Detect which cell encompasses the target text, then output its [X, Y] center coordinate. 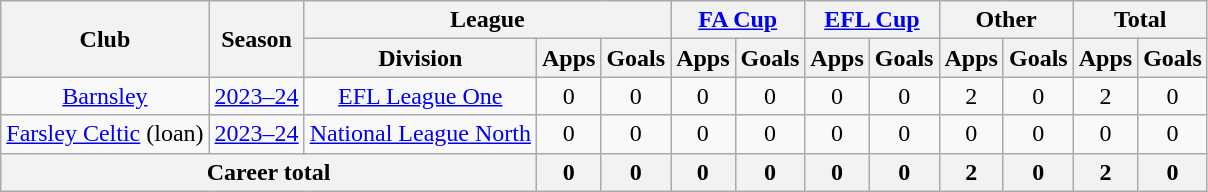
EFL Cup [872, 20]
Club [105, 39]
EFL League One [420, 96]
Total [1140, 20]
Season [256, 39]
Farsley Celtic (loan) [105, 134]
Career total [269, 172]
Division [420, 58]
League [487, 20]
National League North [420, 134]
FA Cup [738, 20]
Barnsley [105, 96]
Other [1006, 20]
